Search for the cell housing the specified text and yield its (X, Y) center coordinate. 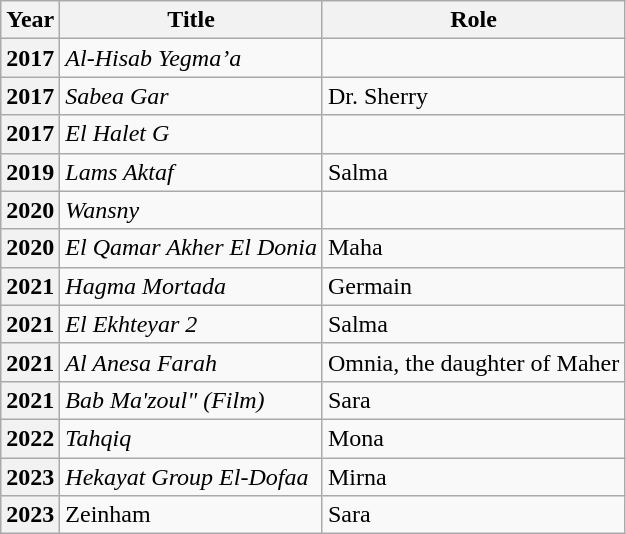
Role (473, 20)
2022 (30, 438)
El Qamar Akher El Donia (192, 248)
Lams Aktaf (192, 172)
Hekayat Group El-Dofaa (192, 477)
Omnia, the daughter of Maher (473, 362)
Al-Hisab Yegma’a (192, 58)
El Halet G (192, 134)
Germain (473, 286)
Hagma Mortada (192, 286)
Wansny (192, 210)
Mona (473, 438)
El Ekhteyar 2 (192, 324)
Al Anesa Farah (192, 362)
Zeinham (192, 515)
Year (30, 20)
Title (192, 20)
Tahqiq (192, 438)
Dr. Sherry (473, 96)
Sabea Gar (192, 96)
Maha (473, 248)
Mirna (473, 477)
2019 (30, 172)
Bab Ma'zoul" (Film) (192, 400)
